For the text-containing cell, return its midpoint in [x, y] coordinate format. 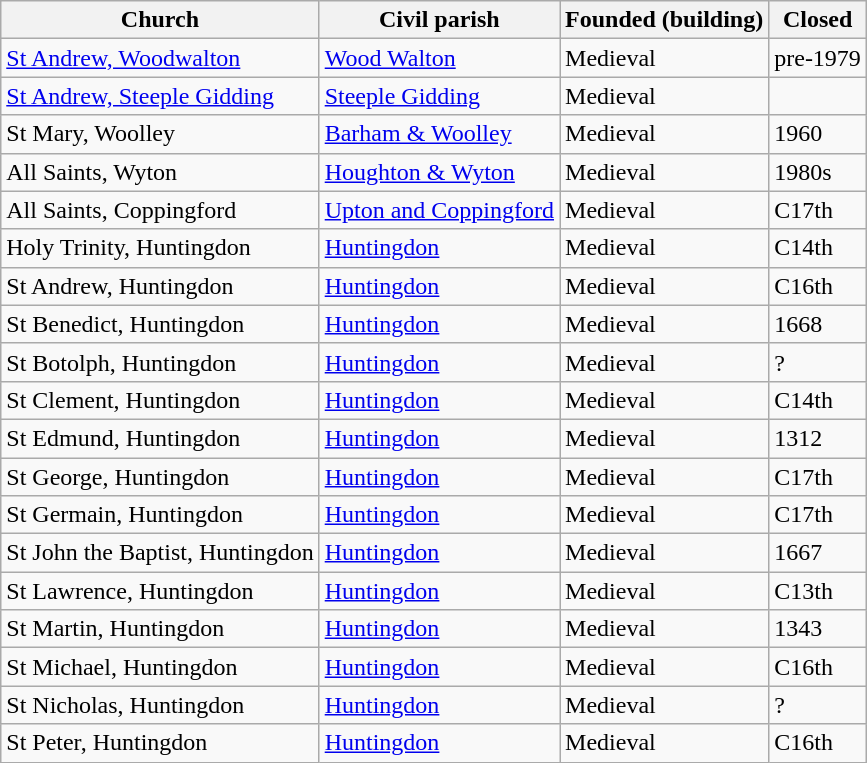
St Martin, Huntingdon [160, 629]
St Edmund, Huntingdon [160, 438]
St Andrew, Huntingdon [160, 286]
Upton and Coppingford [439, 210]
St Mary, Woolley [160, 134]
Barham & Woolley [439, 134]
pre-1979 [818, 58]
All Saints, Coppingford [160, 210]
Closed [818, 20]
St Lawrence, Huntingdon [160, 591]
Houghton & Wyton [439, 172]
All Saints, Wyton [160, 172]
St Andrew, Steeple Gidding [160, 96]
Wood Walton [439, 58]
C13th [818, 591]
St Nicholas, Huntingdon [160, 705]
St Clement, Huntingdon [160, 400]
Holy Trinity, Huntingdon [160, 248]
Steeple Gidding [439, 96]
St Benedict, Huntingdon [160, 324]
St Botolph, Huntingdon [160, 362]
1960 [818, 134]
St Germain, Huntingdon [160, 515]
Church [160, 20]
1667 [818, 553]
Founded (building) [664, 20]
St John the Baptist, Huntingdon [160, 553]
1668 [818, 324]
1312 [818, 438]
1343 [818, 629]
1980s [818, 172]
St Peter, Huntingdon [160, 743]
St Andrew, Woodwalton [160, 58]
Civil parish [439, 20]
St Michael, Huntingdon [160, 667]
St George, Huntingdon [160, 477]
